Pinpoint the cell where the given text exists, returning its [x, y] midpoint coordinate. 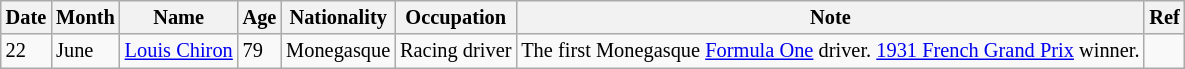
Racing driver [456, 51]
Age [260, 17]
Note [830, 17]
Monegasque [338, 51]
Name [179, 17]
The first Monegasque Formula One driver. 1931 French Grand Prix winner. [830, 51]
Occupation [456, 17]
Month [86, 17]
79 [260, 51]
Ref [1164, 17]
Louis Chiron [179, 51]
Nationality [338, 17]
Date [26, 17]
June [86, 51]
22 [26, 51]
